Determine the [X, Y] coordinate at the center of the cell enclosing the given text.  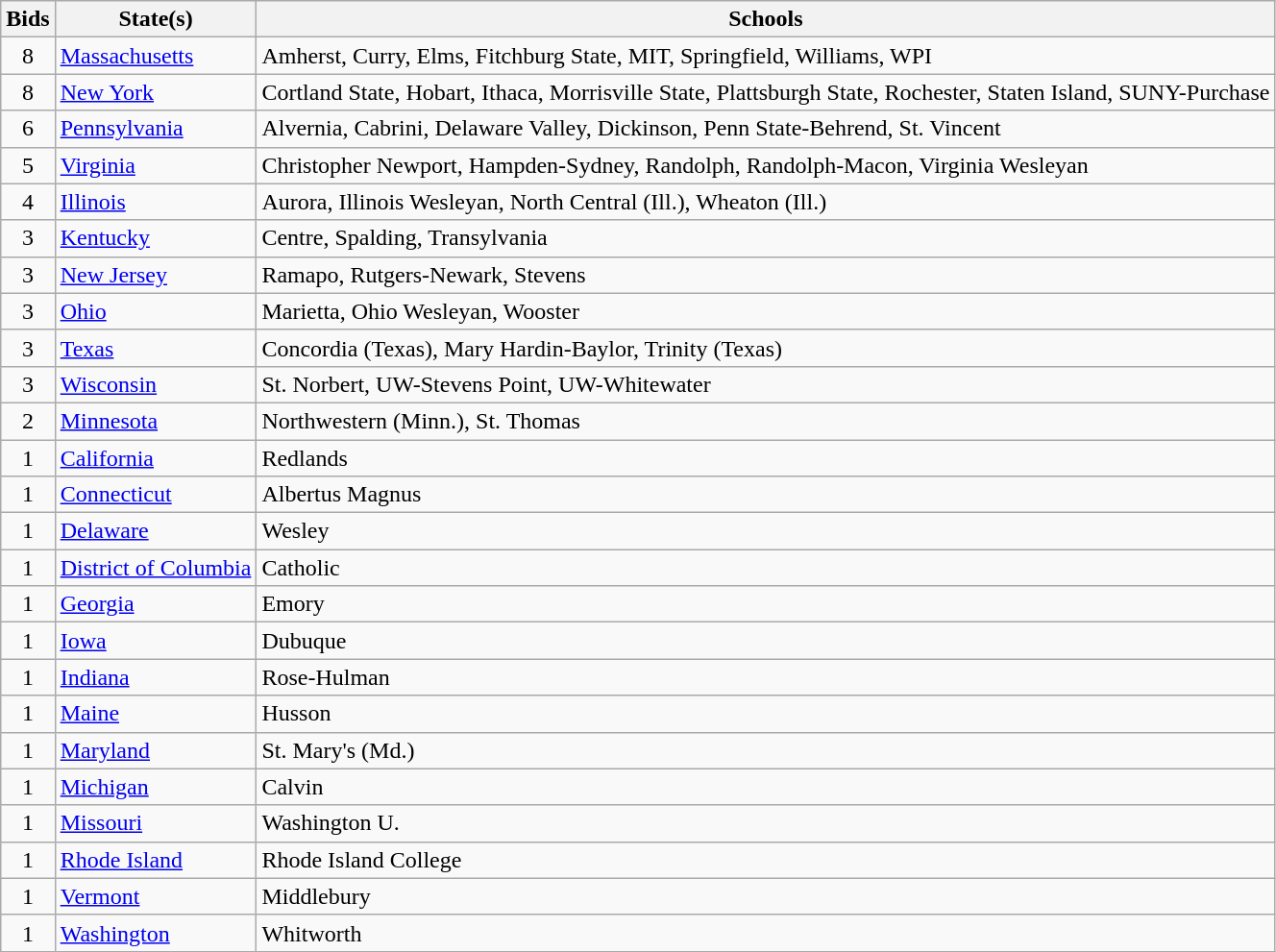
California [156, 458]
Pennsylvania [156, 129]
Calvin [766, 787]
Dubuque [766, 641]
4 [28, 202]
6 [28, 129]
Kentucky [156, 238]
Christopher Newport, Hampden-Sydney, Randolph, Randolph-Macon, Virginia Wesleyan [766, 165]
State(s) [156, 19]
Northwestern (Minn.), St. Thomas [766, 421]
Indiana [156, 677]
Alvernia, Cabrini, Delaware Valley, Dickinson, Penn State-Behrend, St. Vincent [766, 129]
Cortland State, Hobart, Ithaca, Morrisville State, Plattsburgh State, Rochester, Staten Island, SUNY-Purchase [766, 92]
Bids [28, 19]
New Jersey [156, 275]
Connecticut [156, 495]
Schools [766, 19]
Illinois [156, 202]
Rhode Island College [766, 860]
Minnesota [156, 421]
Michigan [156, 787]
Texas [156, 348]
5 [28, 165]
Vermont [156, 896]
Maine [156, 714]
Husson [766, 714]
New York [156, 92]
District of Columbia [156, 568]
St. Mary's (Md.) [766, 750]
2 [28, 421]
Emory [766, 604]
Ohio [156, 311]
St. Norbert, UW-Stevens Point, UW-Whitewater [766, 384]
Missouri [156, 823]
Amherst, Curry, Elms, Fitchburg State, MIT, Springfield, Williams, WPI [766, 56]
Catholic [766, 568]
Wisconsin [156, 384]
Georgia [156, 604]
Washington [156, 933]
Redlands [766, 458]
Rhode Island [156, 860]
Aurora, Illinois Wesleyan, North Central (Ill.), Wheaton (Ill.) [766, 202]
Centre, Spalding, Transylvania [766, 238]
Maryland [156, 750]
Rose-Hulman [766, 677]
Iowa [156, 641]
Concordia (Texas), Mary Hardin-Baylor, Trinity (Texas) [766, 348]
Middlebury [766, 896]
Ramapo, Rutgers-Newark, Stevens [766, 275]
Albertus Magnus [766, 495]
Marietta, Ohio Wesleyan, Wooster [766, 311]
Virginia [156, 165]
Whitworth [766, 933]
Delaware [156, 531]
Washington U. [766, 823]
Massachusetts [156, 56]
Wesley [766, 531]
